For the text-containing cell, return its midpoint in (X, Y) coordinate format. 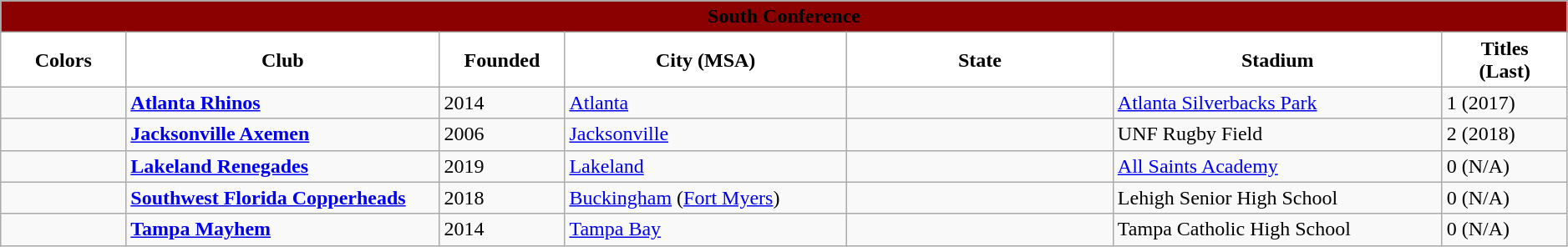
Titles(Last) (1505, 60)
Southwest Florida Copperheads (282, 198)
City (MSA) (706, 60)
Jacksonville Axemen (282, 134)
Colors (63, 60)
Atlanta Rhinos (282, 103)
South Conference (784, 17)
Lehigh Senior High School (1277, 198)
Club (282, 60)
2 (2018) (1505, 134)
State (981, 60)
UNF Rugby Field (1277, 134)
Buckingham (Fort Myers) (706, 198)
Stadium (1277, 60)
1 (2017) (1505, 103)
Lakeland Renegades (282, 166)
Tampa Mayhem (282, 229)
Atlanta Silverbacks Park (1277, 103)
Tampa Bay (706, 229)
2018 (502, 198)
2019 (502, 166)
All Saints Academy (1277, 166)
Jacksonville (706, 134)
2006 (502, 134)
Lakeland (706, 166)
Tampa Catholic High School (1277, 229)
Founded (502, 60)
Atlanta (706, 103)
